Provide the [X, Y] coordinate of the cell's center where the given text is located.  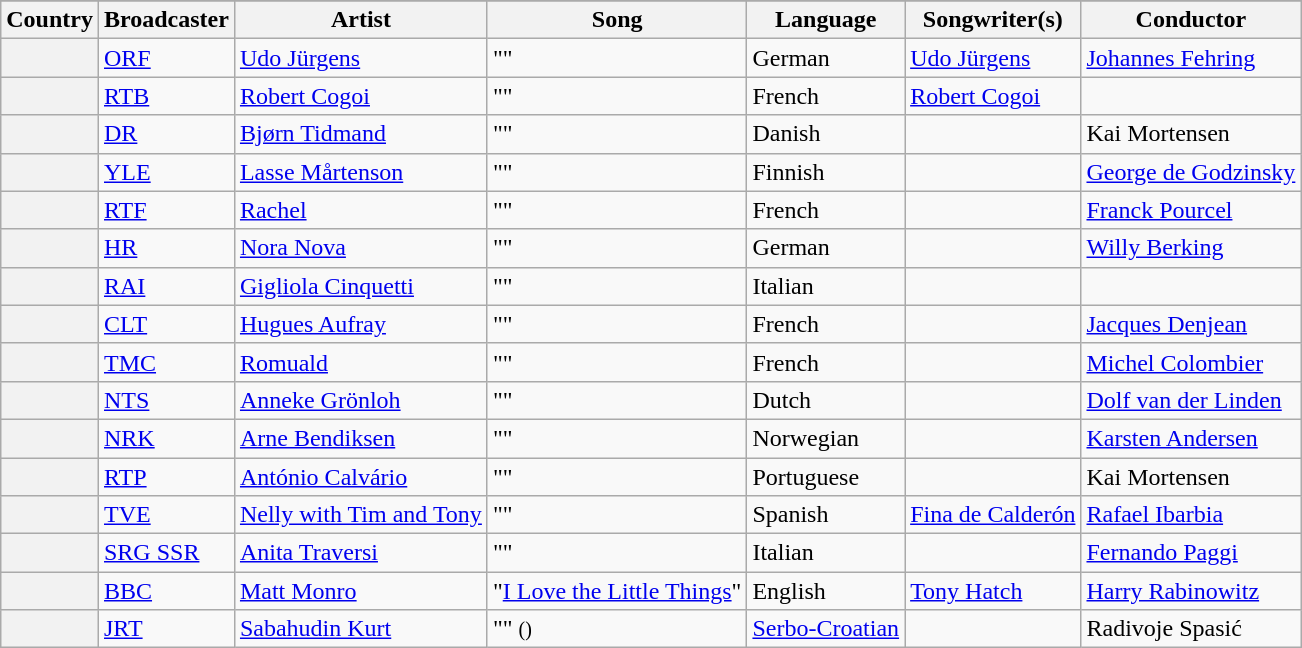
Country [50, 20]
Bjørn Tidmand [360, 134]
Serbo-Croatian [826, 629]
Nora Nova [360, 248]
Harry Rabinowitz [1191, 591]
CLT [166, 324]
Gigliola Cinquetti [360, 286]
Spanish [826, 515]
Anneke Grönloh [360, 400]
Dutch [826, 400]
BBC [166, 591]
TVE [166, 515]
Radivoje Spasić [1191, 629]
Danish [826, 134]
HR [166, 248]
Matt Monro [360, 591]
Broadcaster [166, 20]
Language [826, 20]
Rafael Ibarbia [1191, 515]
António Calvário [360, 477]
George de Godzinsky [1191, 172]
Songwriter(s) [993, 20]
Hugues Aufray [360, 324]
"I Love the Little Things" [617, 591]
"" () [617, 629]
Arne Bendiksen [360, 438]
Dolf van der Linden [1191, 400]
RTF [166, 210]
Jacques Denjean [1191, 324]
Finnish [826, 172]
Anita Traversi [360, 553]
Lasse Mårtenson [360, 172]
Tony Hatch [993, 591]
Artist [360, 20]
NTS [166, 400]
Michel Colombier [1191, 362]
English [826, 591]
Song [617, 20]
Conductor [1191, 20]
Willy Berking [1191, 248]
ORF [166, 58]
DR [166, 134]
Franck Pourcel [1191, 210]
RTP [166, 477]
Karsten Andersen [1191, 438]
RAI [166, 286]
YLE [166, 172]
TMC [166, 362]
Norwegian [826, 438]
Rachel [360, 210]
Johannes Fehring [1191, 58]
Nelly with Tim and Tony [360, 515]
Romuald [360, 362]
RTB [166, 96]
Sabahudin Kurt [360, 629]
SRG SSR [166, 553]
Portuguese [826, 477]
Fernando Paggi [1191, 553]
Fina de Calderón [993, 515]
NRK [166, 438]
JRT [166, 629]
